For the text-containing cell, return its midpoint in [x, y] coordinate format. 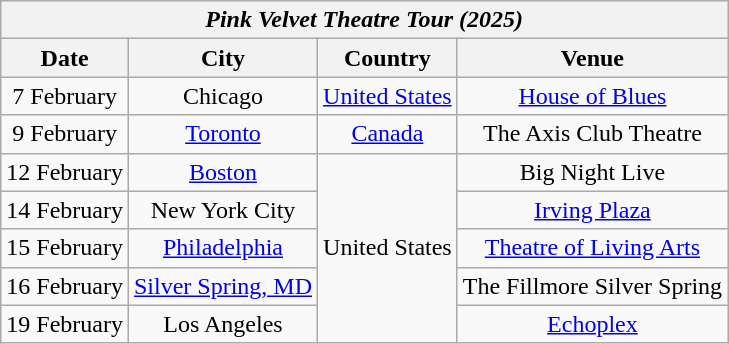
New York City [222, 210]
16 February [65, 286]
Country [388, 58]
Toronto [222, 134]
Date [65, 58]
Silver Spring, MD [222, 286]
City [222, 58]
Chicago [222, 96]
The Fillmore Silver Spring [592, 286]
Irving Plaza [592, 210]
Philadelphia [222, 248]
Los Angeles [222, 324]
Echoplex [592, 324]
14 February [65, 210]
Canada [388, 134]
Pink Velvet Theatre Tour (2025) [364, 20]
7 February [65, 96]
9 February [65, 134]
Venue [592, 58]
19 February [65, 324]
House of Blues [592, 96]
12 February [65, 172]
Boston [222, 172]
Big Night Live [592, 172]
15 February [65, 248]
The Axis Club Theatre [592, 134]
Theatre of Living Arts [592, 248]
